Search for the cell housing the specified text and yield its [x, y] center coordinate. 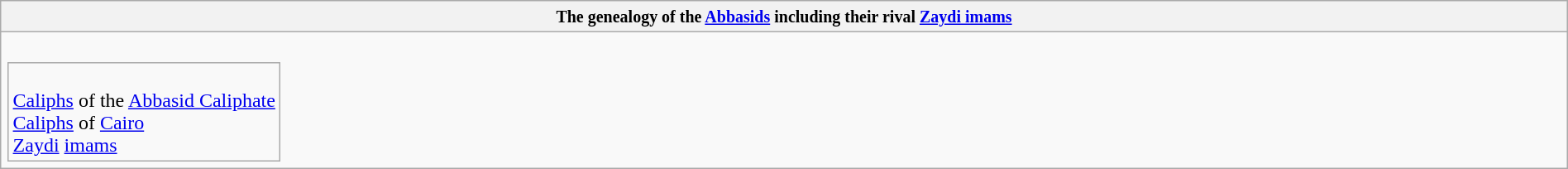
The genealogy of the Abbasids including their rival Zaydi imams [784, 17]
